Return (x, y) of the center of cell containing provided text 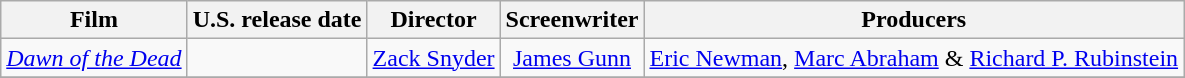
Dawn of the Dead (94, 58)
Film (94, 20)
James Gunn (572, 58)
Producers (914, 20)
Director (434, 20)
U.S. release date (277, 20)
Eric Newman, Marc Abraham & Richard P. Rubinstein (914, 58)
Screenwriter (572, 20)
Zack Snyder (434, 58)
